Return the (x, y) coordinate for the center point of the cell that contains the specified text.  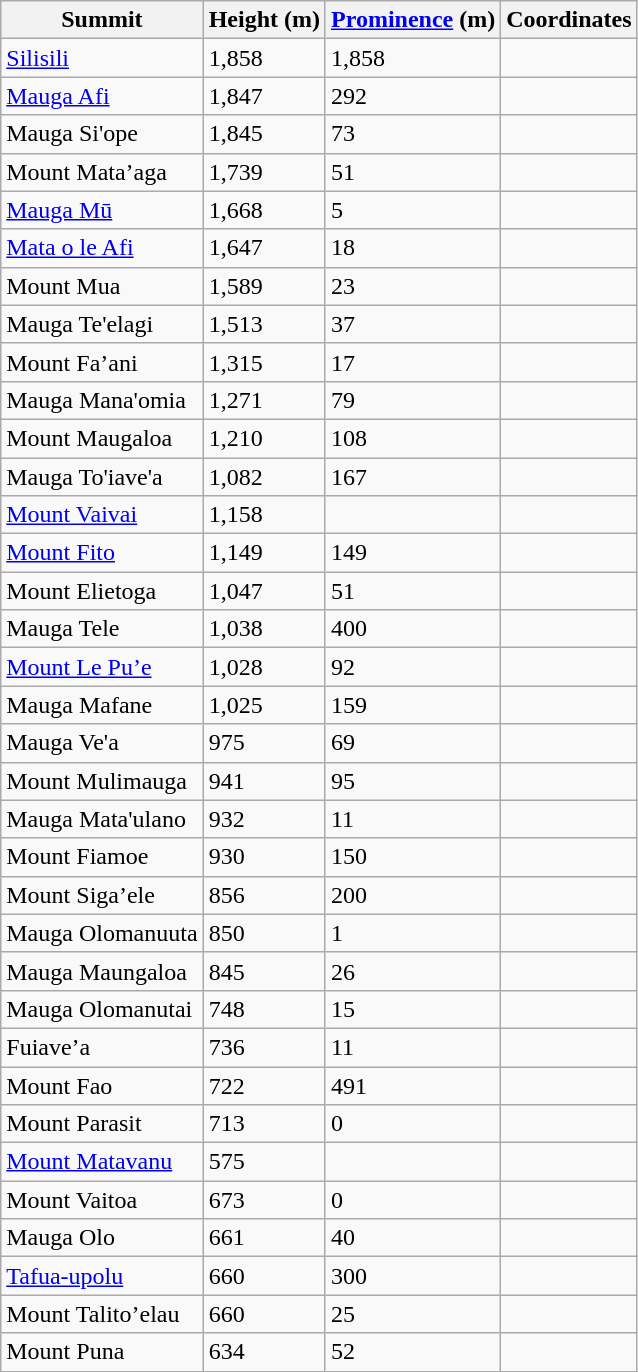
26 (412, 971)
661 (264, 1238)
Mount Parasit (102, 1124)
Mauga Si'ope (102, 134)
Mount Fa’ani (102, 362)
930 (264, 857)
200 (412, 895)
1,668 (264, 210)
634 (264, 1352)
Prominence (m) (412, 20)
1,149 (264, 553)
37 (412, 324)
Mount Vaivai (102, 515)
Mount Maugaloa (102, 438)
400 (412, 629)
Mauga Mafane (102, 705)
Mauga Olomanuuta (102, 933)
713 (264, 1124)
Mauga Mata'ulano (102, 819)
95 (412, 781)
1,047 (264, 591)
748 (264, 1009)
845 (264, 971)
149 (412, 553)
941 (264, 781)
1,025 (264, 705)
23 (412, 286)
Mauga Olomanutai (102, 1009)
167 (412, 477)
18 (412, 248)
Mount Vaitoa (102, 1200)
15 (412, 1009)
673 (264, 1200)
1,739 (264, 172)
292 (412, 96)
736 (264, 1047)
932 (264, 819)
1,845 (264, 134)
17 (412, 362)
69 (412, 743)
850 (264, 933)
1 (412, 933)
159 (412, 705)
Summit (102, 20)
Height (m) (264, 20)
Mount Fao (102, 1085)
Mount Talito’elau (102, 1314)
975 (264, 743)
300 (412, 1276)
73 (412, 134)
Mauga Tele (102, 629)
856 (264, 895)
1,513 (264, 324)
Coordinates (569, 20)
Mauga Mana'omia (102, 400)
Mount Puna (102, 1352)
Mount Mata’aga (102, 172)
1,647 (264, 248)
1,158 (264, 515)
40 (412, 1238)
Mount Matavanu (102, 1162)
491 (412, 1085)
25 (412, 1314)
Mauga Ve'a (102, 743)
1,028 (264, 667)
Mount Mulimauga (102, 781)
Mata o le Afi (102, 248)
79 (412, 400)
1,210 (264, 438)
Mount Mua (102, 286)
Tafua-upolu (102, 1276)
Mount Siga’ele (102, 895)
1,589 (264, 286)
1,038 (264, 629)
575 (264, 1162)
Fuiave’a (102, 1047)
Mount Fito (102, 553)
Mauga Mū (102, 210)
92 (412, 667)
Mauga To'iave'a (102, 477)
Mauga Te'elagi (102, 324)
Silisili (102, 58)
Mauga Olo (102, 1238)
722 (264, 1085)
5 (412, 210)
1,847 (264, 96)
1,315 (264, 362)
1,082 (264, 477)
108 (412, 438)
150 (412, 857)
Mauga Maungaloa (102, 971)
1,271 (264, 400)
Mount Elietoga (102, 591)
Mauga Afi (102, 96)
52 (412, 1352)
Mount Le Pu’e (102, 667)
Mount Fiamoe (102, 857)
